Capture the cell that displays the provided text and extract its (X, Y) central coordinate. 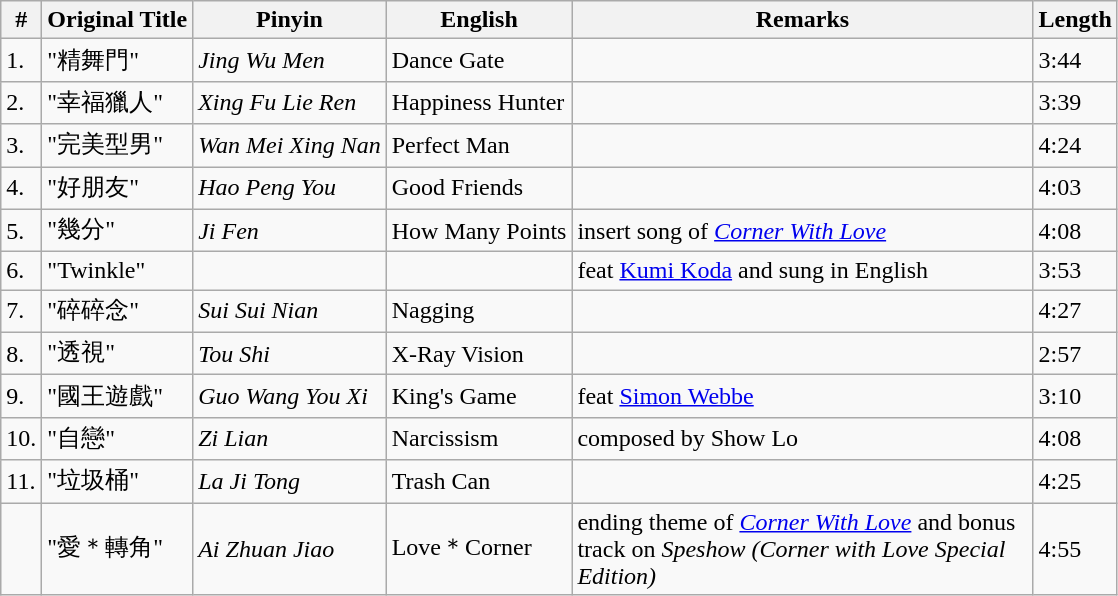
La Ji Tong (290, 482)
Zi Lian (290, 438)
"愛＊轉角" (118, 548)
"自戀" (118, 438)
How Many Points (479, 230)
Hao Peng You (290, 188)
3:44 (1075, 60)
insert song of Corner With Love (802, 230)
4:27 (1075, 312)
9. (22, 396)
1. (22, 60)
X-Ray Vision (479, 354)
ending theme of Corner With Love and bonus track on Speshow (Corner with Love Special Edition) (802, 548)
10. (22, 438)
"透視" (118, 354)
4. (22, 188)
"國王遊戲" (118, 396)
Nagging (479, 312)
Xing Fu Lie Ren (290, 102)
Good Friends (479, 188)
feat Kumi Koda and sung in English (802, 271)
Happiness Hunter (479, 102)
4:24 (1075, 146)
6. (22, 271)
3:10 (1075, 396)
7. (22, 312)
feat Simon Webbe (802, 396)
4:55 (1075, 548)
Love＊Corner (479, 548)
"垃圾桶" (118, 482)
Remarks (802, 20)
"幾分" (118, 230)
4:03 (1075, 188)
Ji Fen (290, 230)
Wan Mei Xing Nan (290, 146)
"好朋友" (118, 188)
# (22, 20)
"完美型男" (118, 146)
Narcissism (479, 438)
"精舞門" (118, 60)
"Twinkle" (118, 271)
"碎碎念" (118, 312)
5. (22, 230)
3. (22, 146)
2:57 (1075, 354)
Original Title (118, 20)
"幸福獵人" (118, 102)
Pinyin (290, 20)
composed by Show Lo (802, 438)
3:53 (1075, 271)
Jing Wu Men (290, 60)
Tou Shi (290, 354)
8. (22, 354)
3:39 (1075, 102)
2. (22, 102)
11. (22, 482)
Length (1075, 20)
Trash Can (479, 482)
Guo Wang You Xi (290, 396)
Sui Sui Nian (290, 312)
Dance Gate (479, 60)
4:25 (1075, 482)
English (479, 20)
Ai Zhuan Jiao (290, 548)
Perfect Man (479, 146)
King's Game (479, 396)
